Provide the (x, y) coordinate of the cell's center where the given text is located.  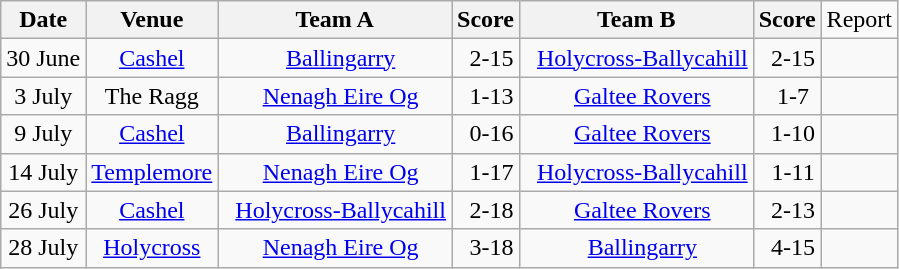
1-10 (787, 134)
0-16 (486, 134)
Date (44, 20)
4-15 (787, 248)
Team B (636, 20)
Templemore (152, 172)
Team A (335, 20)
Report (859, 20)
30 June (44, 58)
Holycross (152, 248)
9 July (44, 134)
14 July (44, 172)
2-18 (486, 210)
1-7 (787, 96)
1-17 (486, 172)
1-11 (787, 172)
28 July (44, 248)
The Ragg (152, 96)
3 July (44, 96)
26 July (44, 210)
2-13 (787, 210)
Venue (152, 20)
3-18 (486, 248)
1-13 (486, 96)
